Provide the (x, y) coordinate of the cell's center where the given text is located.  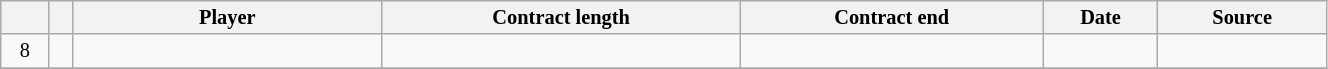
Date (1100, 17)
Source (1242, 17)
Player (227, 17)
Contract length (561, 17)
8 (25, 51)
Contract end (892, 17)
